Find where the given text appears and provide that cell's center as (x, y) coordinate. 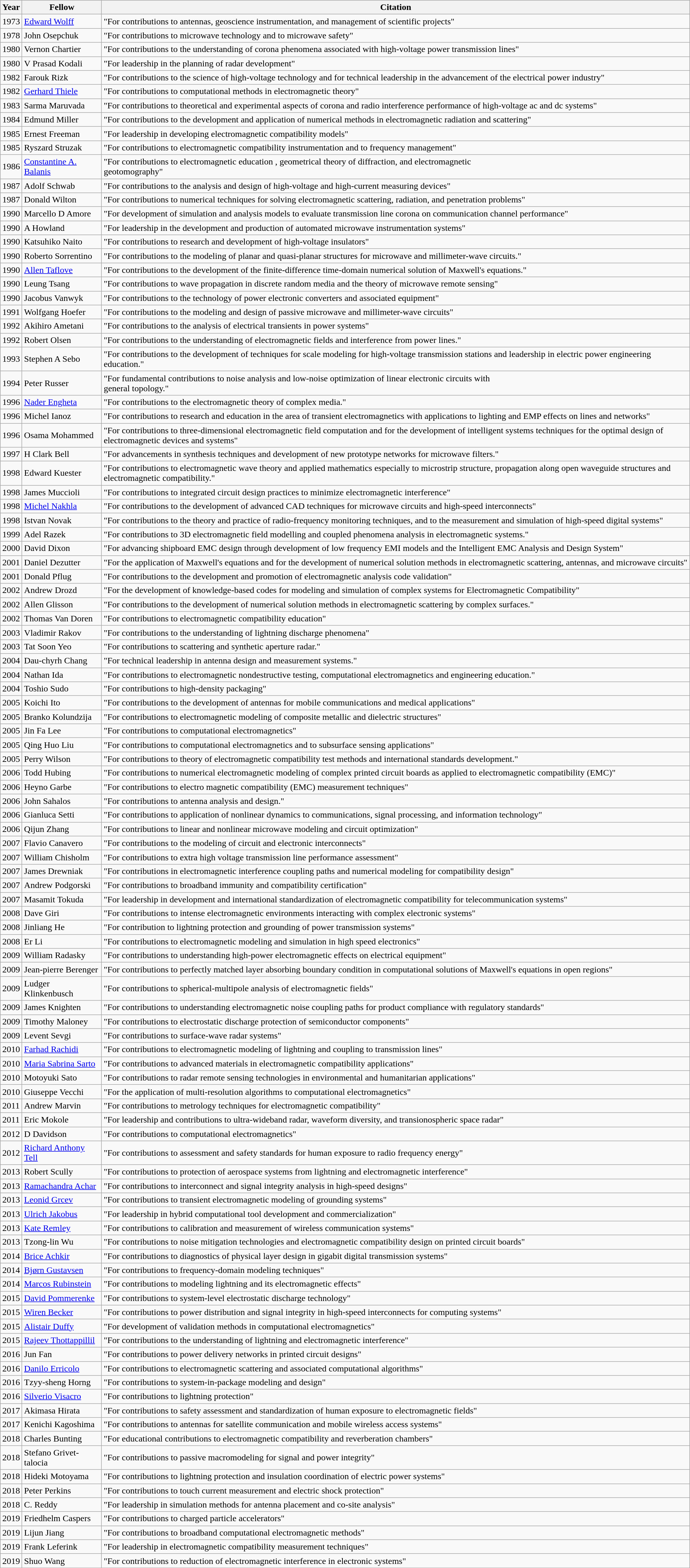
"For contributions to surface-wave radar systems" (396, 1035)
Er Li (62, 941)
"For leadership and contributions to ultra-wideband radar, waveform diversity, and transionospheric space radar" (396, 1120)
Michel Nakhla (62, 506)
"For contributions to modeling lightning and its electromagnetic effects" (396, 1284)
A Howland (62, 228)
"For contributions to power delivery networks in printed circuit designs" (396, 1354)
"For development of simulation and analysis models to evaluate transmission line corona on communication channel performance" (396, 214)
V Prasad Kodali (62, 63)
"For contributions to antennas, geoscience instrumentation, and management of scientific projects" (396, 21)
"For contributions to the modeling of planar and quasi-planar structures for microwave and millimeter-wave circuits." (396, 256)
D Davidson (62, 1134)
"For contributions to safety assessment and standardization of human exposure to electromagnetic fields" (396, 1411)
1983 (11, 105)
Qing Huo Liu (62, 745)
Edward Wolff (62, 21)
Tat Soon Yeo (62, 646)
"For contributions to the development of numerical solution methods in electromagnetic scattering by complex surfaces." (396, 604)
"For contributions to electro magnetic compatibility (EMC) measurement techniques" (396, 787)
"For contributions to the understanding of lightning and electromagnetic interference" (396, 1340)
"For contributions to understanding high-power electromagnetic effects on electrical equipment" (396, 955)
"For the development of knowledge-based codes for modeling and simulation of complex systems for Electromagnetic Compatibility" (396, 590)
"For contributions to system-in-package modeling and design" (396, 1383)
"For contributions to the development and application of numerical methods in electromagnetic radiation and scattering" (396, 119)
Silverio Visacro (62, 1397)
Hideki Motoyama (62, 1477)
Michel Ianoz (62, 416)
Peter Perkins (62, 1491)
Andrew Podgorski (62, 885)
Ryszard Struzak (62, 148)
"For leadership in electromagnetic compatibility measurement techniques" (396, 1547)
Giuseppe Vecchi (62, 1092)
Frank Leferink (62, 1547)
Todd Hubing (62, 773)
Jean-pierre Berenger (62, 969)
Edmund Miller (62, 119)
"For contributions to touch current measurement and electric shock protection" (396, 1491)
"For contributions to high-density packaging" (396, 689)
"For contributions to computational methods in electromagnetic theory" (396, 91)
Farhad Rachidi (62, 1050)
1993 (11, 359)
"For contributions to linear and nonlinear microwave modeling and circuit optimization" (396, 829)
"For contributions to the development of advanced CAD techniques for microwave circuits and high-speed interconnects" (396, 506)
Thomas Van Doren (62, 618)
Leung Tsang (62, 284)
C. Reddy (62, 1505)
James Drewniak (62, 871)
Edward Kuester (62, 473)
Koichi Ito (62, 703)
Vladimir Rakov (62, 632)
"For contributions to electromagnetic scattering and associated computational algorithms" (396, 1368)
Istvan Novak (62, 520)
Masamit Tokuda (62, 899)
David Pommerenke (62, 1298)
"For contributions to the understanding of electromagnetic fields and interference from power lines." (396, 340)
John Sahalos (62, 801)
Leonid Grcev (62, 1200)
"For contributions to scattering and synthetic aperture radar." (396, 646)
1991 (11, 312)
Dau-chyrh Chang (62, 660)
"For contributions to 3D electromagnetic field modelling and coupled phenomena analysis in electromagnetic systems." (396, 534)
"For contributions to electrostatic discharge protection of semiconductor components" (396, 1021)
Ernest Freeman (62, 133)
Nader Engheta (62, 402)
"For contributions to the modeling and design of passive microwave and millimeter-wave circuits" (396, 312)
Ramachandra Achar (62, 1186)
"For contributions to calibration and measurement of wireless communication systems" (396, 1228)
"For contributions to reduction of electromagnetic interference in electronic systems" (396, 1561)
"For leadership in developing electromagnetic compatibility models" (396, 133)
"For contributions to electromagnetic compatibility education" (396, 618)
Shuo Wang (62, 1561)
Lijun Jiang (62, 1533)
"For contributions to the development and promotion of electromagnetic analysis code validation" (396, 576)
Brice Achkir (62, 1256)
"For contributions to electromagnetic modeling of composite metallic and dielectric structures" (396, 717)
Jinliang He (62, 927)
"For contributions to lightning protection" (396, 1397)
1997 (11, 454)
"For leadership in the planning of radar development" (396, 63)
"For contributions to application of nonlinear dynamics to communications, signal processing, and information technology" (396, 815)
Peter Russer (62, 383)
Ulrich Jakobus (62, 1214)
Adel Razek (62, 534)
Citation (396, 7)
2000 (11, 548)
Donald Wilton (62, 200)
"For contributions to frequency-domain modeling techniques" (396, 1270)
Maria Sabrina Sarto (62, 1064)
Osama Mohammed (62, 435)
"For contributions to electromagnetic education , geometrical theory of diffraction, and electromagneticgeotomography" (396, 167)
"For contributions to numerical techniques for solving electromagnetic scattering, radiation, and penetration problems" (396, 200)
Katsuhiko Naito (62, 242)
H Clark Bell (62, 454)
"For contributions to electromagnetic nondestructive testing, computational electromagnetics and engineering education." (396, 674)
Jun Fan (62, 1354)
"For leadership in hybrid computational tool development and commercialization" (396, 1214)
"For contributions to the science of high-voltage technology and for technical leadership in the advancement of the electrical power industry" (396, 77)
"For contributions to diagnostics of physical layer design in gigabit digital transmission systems" (396, 1256)
"For contributions to the analysis of electrical transients in power systems" (396, 326)
"For contributions to lightning protection and insulation coordination of electric power systems" (396, 1477)
Donald Pflug (62, 576)
"For contributions in electromagnetic interference coupling paths and numerical modeling for compatibility design" (396, 871)
Allen Glisson (62, 604)
Adolf Schwab (62, 185)
Timothy Maloney (62, 1021)
"For contributions to interconnect and signal integrity analysis in high-speed designs" (396, 1186)
Wiren Becker (62, 1312)
"For leadership in the development and production of automated microwave instrumentation systems" (396, 228)
"For contributions to antennas for satellite communication and mobile wireless access systems" (396, 1425)
"For technical leadership in antenna design and measurement systems." (396, 660)
Qijun Zhang (62, 829)
1973 (11, 21)
Levent Sevgi (62, 1035)
Tzyy-sheng Horng (62, 1383)
Vernon Chartier (62, 49)
"For contributions to protection of aerospace systems from lightning and electromagnetic interference" (396, 1172)
Richard Anthony Tell (62, 1153)
"For contributions to extra high voltage transmission line performance assessment" (396, 857)
Stefano Grivet-talocia (62, 1457)
"For contributions to broadband computational electromagnetic methods" (396, 1533)
Nathan Ida (62, 674)
James Muccioli (62, 492)
"For contribution to lightning protection and grounding of power transmission systems" (396, 927)
Bjørn Gustavsen (62, 1270)
Ludger Klinkenbusch (62, 988)
Rajeev Thottappillil (62, 1340)
"For contributions to the modeling of circuit and electronic interconnects" (396, 843)
David Dixon (62, 548)
John Osepchuk (62, 35)
Gianluca Setti (62, 815)
Sarma Maruvada (62, 105)
Jin Fa Lee (62, 731)
"For contributions to system-level electrostatic discharge technology" (396, 1298)
"For contributions to microwave technology and to microwave safety" (396, 35)
"For leadership in development and international standardization of electromagnetic compatibility for telecommunication systems" (396, 899)
Dave Giri (62, 913)
Kenichi Kagoshima (62, 1425)
"For fundamental contributions to noise analysis and low-noise optimization of linear electronic circuits withgeneral topology." (396, 383)
"For development of validation methods in computational electromagnetics" (396, 1326)
"For contributions to assessment and safety standards for human exposure to radio frequency energy" (396, 1153)
"For contributions to numerical electromagnetic modeling of complex printed circuit boards as applied to electromagnetic compatibility (EMC)" (396, 773)
"For advancing shipboard EMC design through development of low frequency EMI models and the Intelligent EMC Analysis and Design System" (396, 548)
"For contributions to passive macromodeling for signal and power integrity" (396, 1457)
William Chisholm (62, 857)
Heyno Garbe (62, 787)
Akimasa Hirata (62, 1411)
"For contributions to noise mitigation technologies and electromagnetic compatibility design on printed circuit boards" (396, 1242)
Farouk Rizk (62, 77)
Allen Taflove (62, 270)
"For contributions to perfectly matched layer absorbing boundary condition in computational solutions of Maxwell's equations in open regions" (396, 969)
James Knighten (62, 1007)
"For contributions to charged particle accelerators" (396, 1519)
Daniel Dezutter (62, 562)
Robert Scully (62, 1172)
"For the application of multi-resolution algorithms to computational electromagnetics" (396, 1092)
1994 (11, 383)
"For contributions to radar remote sensing technologies in environmental and humanitarian applications" (396, 1078)
1986 (11, 167)
Fellow (62, 7)
Flavio Canavero (62, 843)
Alistair Duffy (62, 1326)
Charles Bunting (62, 1439)
Stephen A Sebo (62, 359)
"For contributions to the analysis and design of high-voltage and high-current measuring devices" (396, 185)
"For contributions to the technology of power electronic converters and associated equipment" (396, 298)
"For contributions to electromagnetic modeling and simulation in high speed electronics" (396, 941)
Wolfgang Hoefer (62, 312)
"For contributions to spherical-multipole analysis of electromagnetic fields" (396, 988)
Andrew Marvin (62, 1106)
"For contributions to transient electromagnetic modeling of grounding systems" (396, 1200)
1984 (11, 119)
"For contributions to the development of antennas for mobile communications and medical applications" (396, 703)
Tzong-lin Wu (62, 1242)
"For advancements in synthesis techniques and development of new prototype networks for microwave filters." (396, 454)
Robert Olsen (62, 340)
Branko Kolundzija (62, 717)
"For contributions to research and development of high-voltage insulators" (396, 242)
"For contributions to understanding electromagnetic noise coupling paths for product compliance with regulatory standards" (396, 1007)
Andrew Drozd (62, 590)
Marcos Rubinstein (62, 1284)
"For contributions to antenna analysis and design." (396, 801)
"For contributions to the development of the finite-difference time-domain numerical solution of Maxwell's equations." (396, 270)
"For contributions to the understanding of corona phenomena associated with high-voltage power transmission lines" (396, 49)
"For contributions to theoretical and experimental aspects of corona and radio interference performance of high-voltage ac and dc systems" (396, 105)
"For contributions to theory of electromagnetic compatibility test methods and international standards development." (396, 759)
"For educational contributions to electromagnetic compatibility and reverberation chambers" (396, 1439)
"For contributions to electromagnetic compatibility instrumentation and to frequency management" (396, 148)
"For leadership in simulation methods for antenna placement and co-site analysis" (396, 1505)
"For contributions to the electromagnetic theory of complex media." (396, 402)
"For contributions to intense electromagnetic environments interacting with complex electronic systems" (396, 913)
1978 (11, 35)
Constantine A. Balanis (62, 167)
Akihiro Ametani (62, 326)
Marcello D Amore (62, 214)
1999 (11, 534)
Jacobus Vanwyk (62, 298)
Motoyuki Sato (62, 1078)
"For contributions to metrology techniques for electromagnetic compatibility" (396, 1106)
Danilo Erricolo (62, 1368)
"For contributions to computational electromagnetics and to subsurface sensing applications" (396, 745)
Friedhelm Caspers (62, 1519)
Perry Wilson (62, 759)
Roberto Sorrentino (62, 256)
Gerhard Thiele (62, 91)
"For contributions to electromagnetic modeling of lightning and coupling to transmission lines" (396, 1050)
"For contributions to integrated circuit design practices to minimize electromagnetic interference" (396, 492)
Year (11, 7)
Toshio Sudo (62, 689)
"For contributions to broadband immunity and compatibility certification" (396, 885)
"For contributions to power distribution and signal integrity in high-speed interconnects for computing systems" (396, 1312)
"For contributions to wave propagation in discrete random media and the theory of microwave remote sensing" (396, 284)
Eric Mokole (62, 1120)
"For contributions to the understanding of lightning discharge phenomena" (396, 632)
Kate Remley (62, 1228)
William Radasky (62, 955)
"For contributions to advanced materials in electromagnetic compatibility applications" (396, 1064)
